For the text-containing cell, return its midpoint in [x, y] coordinate format. 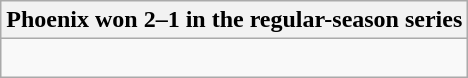
Phoenix won 2–1 in the regular-season series [234, 20]
